Scan for the cell matching the given text and deliver its [X, Y] coordinate at center. 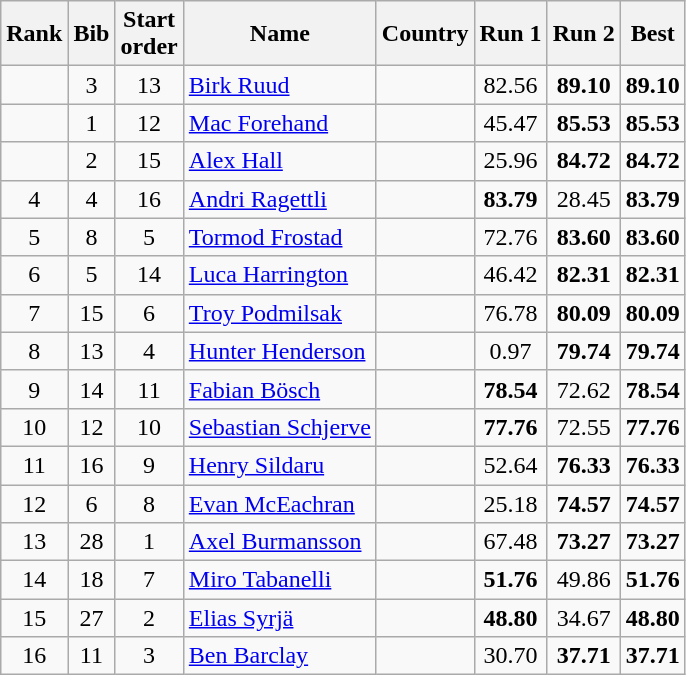
0.97 [510, 351]
Name [280, 34]
Hunter Henderson [280, 351]
Rank [34, 34]
Luca Harrington [280, 275]
Birk Ruud [280, 85]
Elias Syrjä [280, 618]
Henry Sildaru [280, 465]
72.62 [584, 389]
Startorder [149, 34]
18 [92, 580]
Fabian Bösch [280, 389]
67.48 [510, 542]
25.96 [510, 161]
45.47 [510, 123]
46.42 [510, 275]
28.45 [584, 199]
82.56 [510, 85]
72.55 [584, 427]
Run 1 [510, 34]
72.76 [510, 237]
Miro Tabanelli [280, 580]
Mac Forehand [280, 123]
30.70 [510, 656]
Sebastian Schjerve [280, 427]
Andri Ragettli [280, 199]
76.78 [510, 313]
52.64 [510, 465]
Country [425, 34]
Bib [92, 34]
Evan McEachran [280, 503]
Tormod Frostad [280, 237]
Alex Hall [280, 161]
Best [652, 34]
Ben Barclay [280, 656]
Axel Burmansson [280, 542]
49.86 [584, 580]
Troy Podmilsak [280, 313]
34.67 [584, 618]
27 [92, 618]
Run 2 [584, 34]
28 [92, 542]
25.18 [510, 503]
